Provide the (x, y) coordinate of the cell's center where the given text is located.  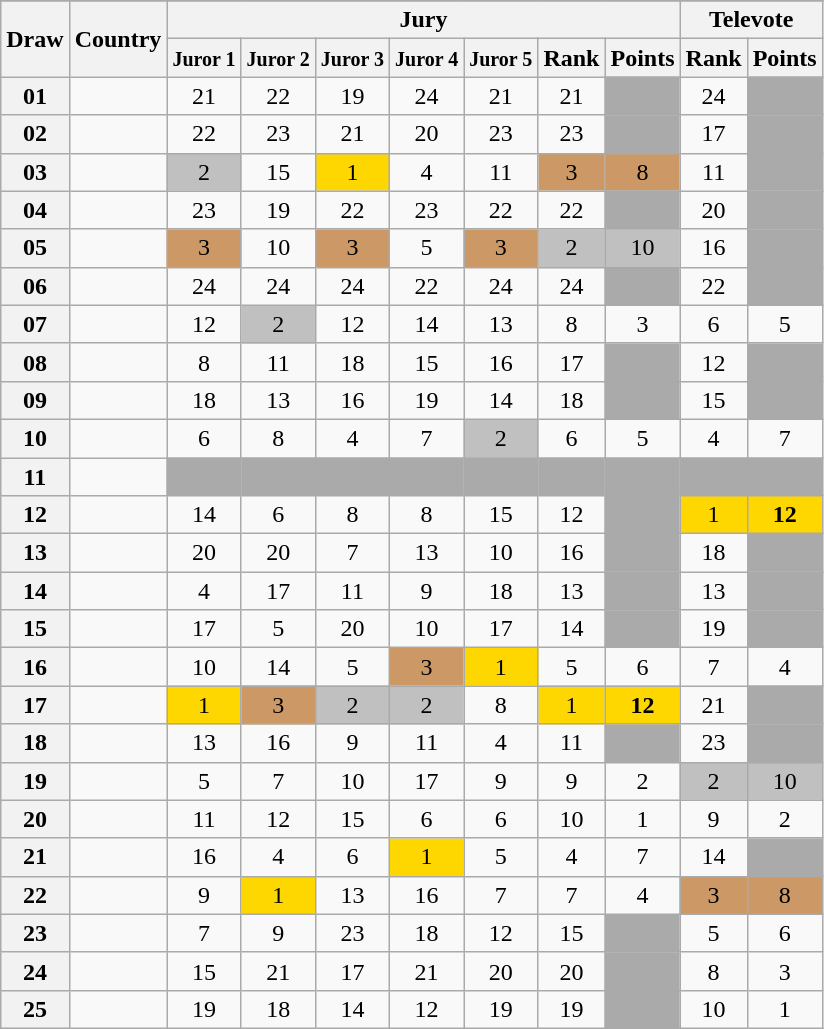
09 (35, 400)
03 (35, 172)
Juror 3 (352, 58)
Jury (424, 20)
02 (35, 134)
Juror 1 (204, 58)
08 (35, 362)
Juror 5 (501, 58)
Juror 4 (426, 58)
Juror 2 (278, 58)
04 (35, 210)
01 (35, 96)
Country (118, 39)
07 (35, 324)
25 (35, 1009)
Draw (35, 39)
06 (35, 286)
Televote (751, 20)
05 (35, 248)
